Capture the cell that displays the provided text and extract its (x, y) central coordinate. 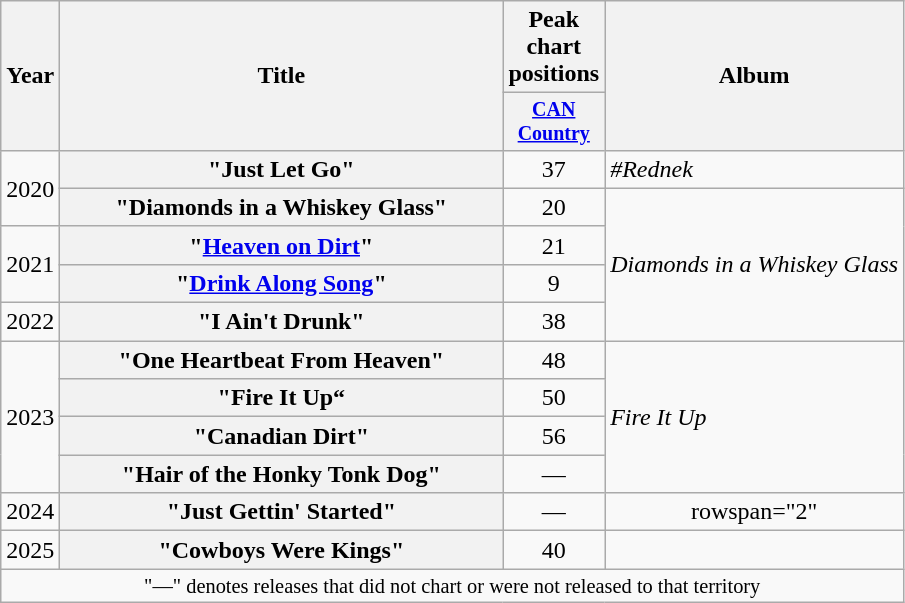
21 (554, 245)
"Diamonds in a Whiskey Glass" (282, 207)
56 (554, 436)
"One Heartbeat From Heaven" (282, 360)
rowspan="2" (754, 512)
Title (282, 76)
Year (30, 76)
Fire It Up (754, 417)
"Heaven on Dirt" (282, 245)
CAN Country (554, 122)
37 (554, 169)
40 (554, 550)
"Canadian Dirt" (282, 436)
Album (754, 76)
"Just Gettin' Started" (282, 512)
"Drink Along Song" (282, 283)
"Cowboys Were Kings" (282, 550)
2024 (30, 512)
2023 (30, 417)
50 (554, 398)
38 (554, 322)
2022 (30, 322)
2020 (30, 188)
2025 (30, 550)
Diamonds in a Whiskey Glass (754, 264)
9 (554, 283)
48 (554, 360)
"Just Let Go" (282, 169)
"Hair of the Honky Tonk Dog" (282, 474)
Peak chartpositions (554, 47)
#Rednek (754, 169)
2021 (30, 264)
"I Ain't Drunk" (282, 322)
"Fire It Up“ (282, 398)
20 (554, 207)
"—" denotes releases that did not chart or were not released to that territory (452, 586)
